For the text-containing cell, return its midpoint in [X, Y] coordinate format. 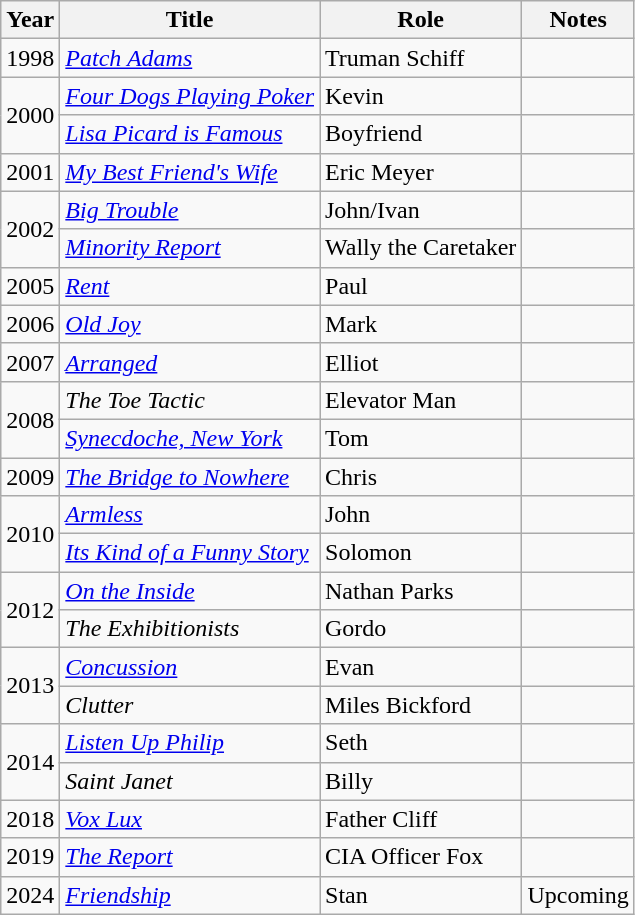
Minority Report [190, 248]
Arranged [190, 362]
Kevin [421, 96]
Vox Lux [190, 819]
Big Trouble [190, 210]
2014 [30, 762]
2013 [30, 686]
Role [421, 20]
Paul [421, 286]
Eric Meyer [421, 172]
Saint Janet [190, 781]
Patch Adams [190, 58]
Tom [421, 438]
Concussion [190, 667]
John [421, 515]
The Exhibitionists [190, 629]
Truman Schiff [421, 58]
Armless [190, 515]
Synecdoche, New York [190, 438]
2012 [30, 610]
John/Ivan [421, 210]
Lisa Picard is Famous [190, 134]
2002 [30, 229]
Mark [421, 324]
Friendship [190, 895]
Rent [190, 286]
The Toe Tactic [190, 400]
Chris [421, 477]
Clutter [190, 705]
Solomon [421, 553]
Four Dogs Playing Poker [190, 96]
Boyfriend [421, 134]
Listen Up Philip [190, 743]
2010 [30, 534]
Father Cliff [421, 819]
Old Joy [190, 324]
Year [30, 20]
2019 [30, 857]
2007 [30, 362]
Notes [578, 20]
Miles Bickford [421, 705]
2005 [30, 286]
2008 [30, 419]
2018 [30, 819]
Elevator Man [421, 400]
Billy [421, 781]
Nathan Parks [421, 591]
On the Inside [190, 591]
The Bridge to Nowhere [190, 477]
1998 [30, 58]
Wally the Caretaker [421, 248]
Upcoming [578, 895]
Its Kind of a Funny Story [190, 553]
CIA Officer Fox [421, 857]
2000 [30, 115]
Gordo [421, 629]
Stan [421, 895]
Title [190, 20]
2001 [30, 172]
2006 [30, 324]
Seth [421, 743]
Elliot [421, 362]
The Report [190, 857]
Evan [421, 667]
2009 [30, 477]
2024 [30, 895]
My Best Friend's Wife [190, 172]
